Capture the cell that displays the provided text and extract its [X, Y] central coordinate. 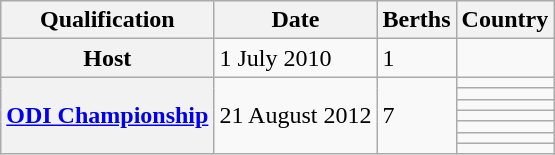
1 [416, 58]
Country [505, 20]
1 July 2010 [296, 58]
ODI Championship [108, 116]
Date [296, 20]
Berths [416, 20]
21 August 2012 [296, 116]
Host [108, 58]
7 [416, 116]
Qualification [108, 20]
